Return the [x, y] coordinate for the center point of the cell that contains the specified text.  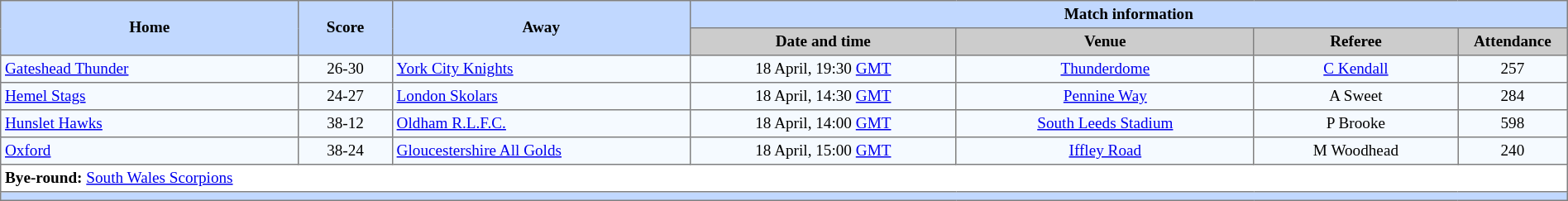
284 [1513, 96]
38-24 [346, 151]
18 April, 14:00 GMT [823, 124]
Score [346, 28]
Date and time [823, 41]
Iffley Road [1105, 151]
240 [1513, 151]
Gateshead Thunder [150, 69]
257 [1513, 69]
Away [541, 28]
Oldham R.L.F.C. [541, 124]
London Skolars [541, 96]
24-27 [346, 96]
Bye-round: South Wales Scorpions [784, 179]
P Brooke [1355, 124]
York City Knights [541, 69]
Gloucestershire All Golds [541, 151]
A Sweet [1355, 96]
Match information [1128, 15]
38-12 [346, 124]
South Leeds Stadium [1105, 124]
18 April, 14:30 GMT [823, 96]
Hunslet Hawks [150, 124]
Oxford [150, 151]
Pennine Way [1105, 96]
Referee [1355, 41]
Thunderdome [1105, 69]
Attendance [1513, 41]
Home [150, 28]
Venue [1105, 41]
C Kendall [1355, 69]
M Woodhead [1355, 151]
598 [1513, 124]
18 April, 15:00 GMT [823, 151]
26-30 [346, 69]
18 April, 19:30 GMT [823, 69]
Hemel Stags [150, 96]
